Scan for the cell matching the given text and deliver its (x, y) coordinate at center. 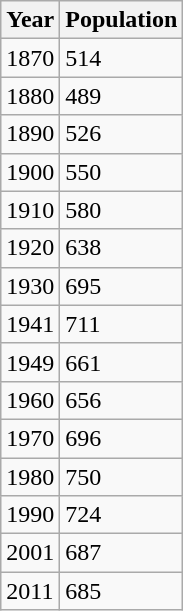
1880 (30, 96)
724 (122, 515)
1980 (30, 477)
1990 (30, 515)
2001 (30, 553)
2011 (30, 591)
687 (122, 553)
1870 (30, 58)
685 (122, 591)
696 (122, 438)
514 (122, 58)
489 (122, 96)
526 (122, 134)
1949 (30, 362)
1970 (30, 438)
711 (122, 324)
580 (122, 210)
Population (122, 20)
1930 (30, 286)
656 (122, 400)
661 (122, 362)
695 (122, 286)
550 (122, 172)
638 (122, 248)
1960 (30, 400)
1941 (30, 324)
750 (122, 477)
1900 (30, 172)
1890 (30, 134)
1910 (30, 210)
Year (30, 20)
1920 (30, 248)
